Output the [x, y] coordinate of the center of the cell containing the given text.  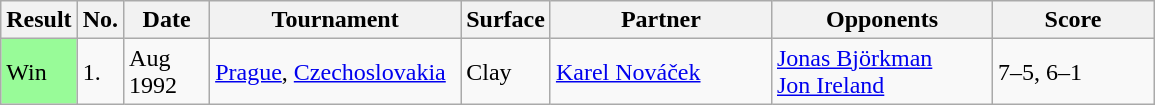
1. [100, 72]
Jonas Björkman Jon Ireland [882, 72]
Tournament [336, 20]
Partner [660, 20]
Win [39, 72]
Aug 1992 [167, 72]
Opponents [882, 20]
Clay [506, 72]
Prague, Czechoslovakia [336, 72]
Karel Nováček [660, 72]
Result [39, 20]
Score [1074, 20]
No. [100, 20]
Date [167, 20]
7–5, 6–1 [1074, 72]
Surface [506, 20]
